Output the (x, y) coordinate of the center of the cell containing the given text.  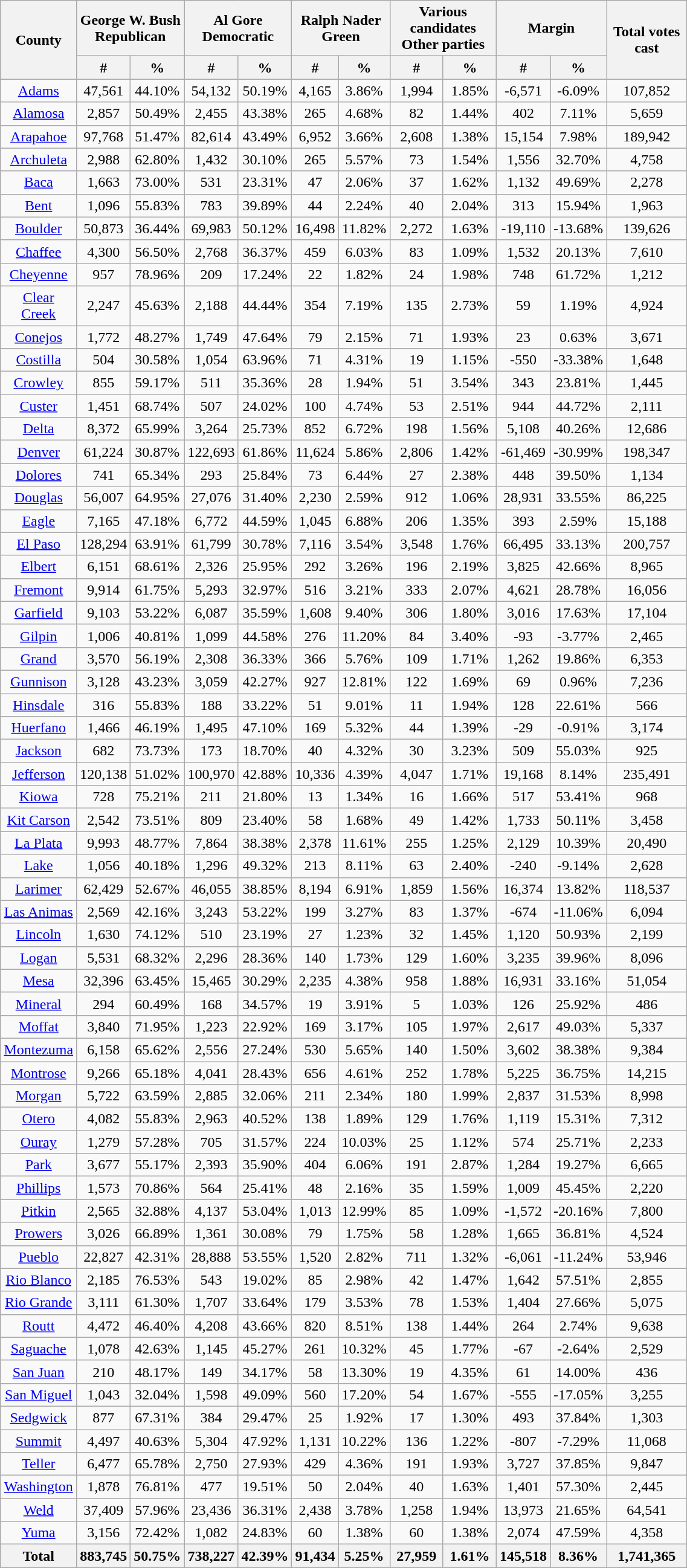
852 (315, 429)
4,924 (647, 306)
1,054 (211, 360)
1,212 (647, 274)
1,099 (211, 636)
32.70% (579, 160)
15.94% (579, 205)
145,518 (523, 1556)
23,436 (211, 1510)
2,988 (104, 160)
14,215 (647, 1073)
1.85% (469, 91)
1,663 (104, 182)
82,614 (211, 137)
3,026 (104, 1234)
36.33% (265, 659)
2,199 (647, 935)
9.40% (364, 613)
73.00% (157, 182)
198 (416, 429)
5,337 (647, 1027)
62.80% (157, 160)
36.75% (579, 1073)
-33.38% (579, 360)
25.73% (265, 429)
1.89% (364, 1119)
Gilpin (39, 636)
Chaffee (39, 251)
2,378 (315, 843)
2,438 (315, 1510)
1,772 (104, 337)
118,537 (647, 889)
29.47% (265, 1418)
1,145 (211, 1349)
4.61% (364, 1073)
1.66% (469, 797)
4,758 (647, 160)
206 (416, 521)
30.78% (265, 544)
56,007 (104, 498)
4.39% (364, 774)
292 (315, 567)
126 (523, 1004)
2,220 (647, 1188)
Moffat (39, 1027)
-7.29% (579, 1441)
60.49% (157, 1004)
25.95% (265, 567)
313 (523, 205)
50,873 (104, 228)
-550 (523, 360)
1,258 (416, 1510)
61.86% (265, 452)
1,608 (315, 613)
70.86% (157, 1188)
2,806 (416, 452)
294 (104, 1004)
705 (211, 1142)
40.63% (157, 1441)
3,570 (104, 659)
4.32% (364, 751)
1.30% (469, 1418)
63.96% (265, 360)
1,006 (104, 636)
2,608 (416, 137)
21.80% (265, 797)
Sedgwick (39, 1418)
3.23% (469, 751)
711 (416, 1257)
Various candidatesOther parties (443, 28)
2.15% (364, 337)
925 (647, 751)
3.91% (364, 1004)
1.53% (469, 1303)
32 (416, 935)
6,087 (211, 613)
50 (315, 1487)
Phillips (39, 1188)
2.40% (469, 866)
2,185 (104, 1280)
24.02% (265, 406)
Fremont (39, 590)
42 (416, 1280)
5.65% (364, 1050)
Boulder (39, 228)
128 (523, 705)
72.42% (157, 1533)
25.41% (265, 1188)
2,278 (647, 182)
43.38% (265, 114)
-555 (523, 1395)
34.57% (265, 1004)
252 (416, 1073)
30.08% (265, 1234)
Kiowa (39, 797)
33.22% (265, 705)
1.22% (469, 1441)
135 (416, 306)
1,132 (523, 182)
46.40% (157, 1326)
3,458 (647, 820)
1.50% (469, 1050)
4,358 (647, 1533)
64.95% (157, 498)
100,970 (211, 774)
6,665 (647, 1165)
11 (416, 705)
-17.05% (579, 1395)
47,561 (104, 91)
820 (315, 1326)
1.92% (364, 1418)
2,233 (647, 1142)
3,174 (647, 728)
23 (523, 337)
48.27% (157, 337)
188 (211, 705)
531 (211, 182)
84 (416, 636)
39.89% (265, 205)
23.19% (265, 935)
28.78% (579, 590)
366 (315, 659)
9,638 (647, 1326)
1,361 (211, 1234)
560 (315, 1395)
5.25% (364, 1556)
883,745 (104, 1556)
436 (647, 1372)
Saguache (39, 1349)
44.10% (157, 91)
38.85% (265, 889)
402 (523, 114)
1,466 (104, 728)
-0.91% (579, 728)
31.53% (579, 1096)
62,429 (104, 889)
2,230 (315, 498)
57.96% (157, 1510)
855 (104, 383)
30.87% (157, 452)
43.66% (265, 1326)
927 (315, 682)
39.96% (579, 958)
23.31% (265, 182)
120,138 (104, 774)
180 (416, 1096)
2,617 (523, 1027)
2,129 (523, 843)
19.27% (579, 1165)
75.21% (157, 797)
35.59% (265, 613)
22.61% (579, 705)
31.57% (265, 1142)
574 (523, 1142)
Grand (39, 659)
-29 (523, 728)
3,727 (523, 1464)
53.41% (579, 797)
1.25% (469, 843)
65.18% (157, 1073)
1.98% (469, 274)
4.31% (364, 360)
50.75% (157, 1556)
9,847 (647, 1464)
566 (647, 705)
384 (211, 1418)
1.68% (364, 820)
-807 (523, 1441)
Custer (39, 406)
Kit Carson (39, 820)
67.31% (157, 1418)
61.75% (157, 590)
3.78% (364, 1510)
1,056 (104, 866)
2.51% (469, 406)
3,602 (523, 1050)
20,490 (647, 843)
149 (211, 1372)
5.76% (364, 659)
36.44% (157, 228)
4,041 (211, 1073)
19.86% (579, 659)
2,628 (647, 866)
32,396 (104, 981)
4,524 (647, 1234)
36.37% (265, 251)
1.45% (469, 935)
3.17% (364, 1027)
30.29% (265, 981)
12.81% (364, 682)
3,059 (211, 682)
1,401 (523, 1487)
6,151 (104, 567)
122 (416, 682)
50.49% (157, 114)
68.74% (157, 406)
1,878 (104, 1487)
1,733 (523, 820)
1,556 (523, 160)
Teller (39, 1464)
504 (104, 360)
16,931 (523, 981)
210 (104, 1372)
136 (416, 1441)
12.99% (364, 1211)
53 (416, 406)
1.35% (469, 521)
6,094 (647, 912)
46,055 (211, 889)
28 (315, 383)
1.61% (469, 1556)
61.30% (157, 1303)
40.52% (265, 1119)
2.74% (579, 1326)
7.98% (579, 137)
13.82% (579, 889)
530 (315, 1050)
11.82% (364, 228)
2.38% (469, 475)
1,043 (104, 1395)
224 (315, 1142)
1,741,365 (647, 1556)
47.10% (265, 728)
3,825 (523, 567)
30 (416, 751)
2,111 (647, 406)
63.59% (157, 1096)
9.01% (364, 705)
-2.64% (579, 1349)
71.95% (157, 1027)
-20.16% (579, 1211)
3.53% (364, 1303)
2,768 (211, 251)
37 (416, 182)
42.88% (265, 774)
8,096 (647, 958)
86,225 (647, 498)
82 (416, 114)
Bent (39, 205)
486 (647, 1004)
Total (39, 1556)
51,054 (647, 981)
El Paso (39, 544)
7,116 (315, 544)
19.51% (265, 1487)
1,532 (523, 251)
Ouray (39, 1142)
Gunnison (39, 682)
24.83% (265, 1533)
Logan (39, 958)
2,963 (211, 1119)
6,158 (104, 1050)
1.80% (469, 613)
748 (523, 274)
0.96% (579, 682)
-11.06% (579, 912)
Cheyenne (39, 274)
2,542 (104, 820)
Crowley (39, 383)
19.02% (265, 1280)
128,294 (104, 544)
168 (211, 1004)
1,096 (104, 205)
10.03% (364, 1142)
3,840 (104, 1027)
45.45% (579, 1188)
49.32% (265, 866)
97,768 (104, 137)
877 (104, 1418)
3,264 (211, 429)
Pueblo (39, 1257)
35 (416, 1188)
1,573 (104, 1188)
1,859 (416, 889)
County (39, 40)
73.51% (157, 820)
48.77% (157, 843)
33.55% (579, 498)
42.66% (579, 567)
48 (315, 1188)
-6.09% (579, 91)
Las Animas (39, 912)
17 (416, 1418)
11.61% (364, 843)
12,686 (647, 429)
8.11% (364, 866)
27.66% (579, 1303)
63 (416, 866)
4,472 (104, 1326)
7,864 (211, 843)
944 (523, 406)
69 (523, 682)
32.04% (157, 1395)
1,495 (211, 728)
7.11% (579, 114)
1,119 (523, 1119)
28.36% (265, 958)
-3.77% (579, 636)
7,610 (647, 251)
51.02% (157, 774)
-11.24% (579, 1257)
10.22% (364, 1441)
39.50% (579, 475)
105 (416, 1027)
8.14% (579, 774)
Margin (551, 28)
27,076 (211, 498)
543 (211, 1280)
4.35% (469, 1372)
2,326 (211, 567)
59.17% (157, 383)
4,208 (211, 1326)
64,541 (647, 1510)
179 (315, 1303)
53,946 (647, 1257)
2.07% (469, 590)
33.64% (265, 1303)
5,075 (647, 1303)
50.19% (265, 91)
0.63% (579, 337)
4,082 (104, 1119)
78 (416, 1303)
13.30% (364, 1372)
1,707 (211, 1303)
Dolores (39, 475)
56.19% (157, 659)
Al GoreDemocratic (238, 28)
2,885 (211, 1096)
1,749 (211, 337)
517 (523, 797)
10.39% (579, 843)
173 (211, 751)
6.06% (364, 1165)
2,235 (315, 981)
209 (211, 274)
28,888 (211, 1257)
Denver (39, 452)
57.30% (579, 1487)
25.92% (579, 1004)
32.97% (265, 590)
4,300 (104, 251)
San Juan (39, 1372)
65.34% (157, 475)
Prowers (39, 1234)
7,800 (647, 1211)
32.88% (157, 1211)
27,959 (416, 1556)
49.09% (265, 1395)
1,134 (647, 475)
Montezuma (39, 1050)
2,569 (104, 912)
Total votes cast (647, 40)
42.63% (157, 1349)
44.59% (265, 521)
43.23% (157, 682)
4,165 (315, 91)
Rio Grande (39, 1303)
5,293 (211, 590)
2.82% (364, 1257)
510 (211, 935)
37,409 (104, 1510)
122,693 (211, 452)
-19,110 (523, 228)
213 (315, 866)
11,624 (315, 452)
45.27% (265, 1349)
36.31% (265, 1510)
429 (315, 1464)
15,465 (211, 981)
-13.68% (579, 228)
18.70% (265, 751)
36.81% (579, 1234)
1,598 (211, 1395)
17.20% (364, 1395)
8,965 (647, 567)
3,128 (104, 682)
47.64% (265, 337)
-6,571 (523, 91)
196 (416, 567)
8,998 (647, 1096)
57.28% (157, 1142)
728 (104, 797)
76.53% (157, 1280)
Archuleta (39, 160)
656 (315, 1073)
61,799 (211, 544)
3.27% (364, 912)
1.73% (364, 958)
45 (416, 1349)
61.72% (579, 274)
Washington (39, 1487)
Jefferson (39, 774)
4.74% (364, 406)
3,243 (211, 912)
2.19% (469, 567)
1.15% (469, 360)
23.40% (265, 820)
56.50% (157, 251)
4.68% (364, 114)
2,556 (211, 1050)
34.17% (265, 1372)
5.57% (364, 160)
5,304 (211, 1441)
48.17% (157, 1372)
47.92% (265, 1441)
-30.99% (579, 452)
6,477 (104, 1464)
2,074 (523, 1533)
306 (416, 613)
343 (523, 383)
6.03% (364, 251)
3,671 (647, 337)
Lake (39, 866)
1.69% (469, 682)
65.99% (157, 429)
4,047 (416, 774)
1,131 (315, 1441)
17.63% (579, 613)
20.13% (579, 251)
1,303 (647, 1418)
2,455 (211, 114)
51.47% (157, 137)
448 (523, 475)
2,296 (211, 958)
189,942 (647, 137)
3,111 (104, 1303)
Lincoln (39, 935)
738,227 (211, 1556)
33.16% (579, 981)
Conejos (39, 337)
6,353 (647, 659)
Montrose (39, 1073)
2.34% (364, 1096)
49.69% (579, 182)
1,648 (647, 360)
354 (315, 306)
235,491 (647, 774)
1.39% (469, 728)
1,432 (211, 160)
6,772 (211, 521)
2.73% (469, 306)
George W. BushRepublican (131, 28)
61,224 (104, 452)
1,404 (523, 1303)
63.45% (157, 981)
393 (523, 521)
-67 (523, 1349)
1,963 (647, 205)
5,531 (104, 958)
2,272 (416, 228)
2.16% (364, 1188)
2.06% (364, 182)
Morgan (39, 1096)
4,621 (523, 590)
1.59% (469, 1188)
Routt (39, 1326)
5,108 (523, 429)
24 (416, 274)
3,548 (416, 544)
16,056 (647, 590)
59 (523, 306)
9,103 (104, 613)
5.32% (364, 728)
27.93% (265, 1464)
3.26% (364, 567)
3.21% (364, 590)
16 (416, 797)
Alamosa (39, 114)
32.06% (265, 1096)
404 (315, 1165)
42.39% (265, 1556)
28.43% (265, 1073)
Mineral (39, 1004)
14.00% (579, 1372)
Mesa (39, 981)
15.31% (579, 1119)
1.03% (469, 1004)
1.32% (469, 1257)
3,255 (647, 1395)
25.84% (265, 475)
52.67% (157, 889)
54,132 (211, 91)
50.93% (579, 935)
42.16% (157, 912)
107,852 (647, 91)
333 (416, 590)
1,262 (523, 659)
50.12% (265, 228)
2,465 (647, 636)
30.58% (157, 360)
3.66% (364, 137)
Garfield (39, 613)
459 (315, 251)
1,296 (211, 866)
91,434 (315, 1556)
35.90% (265, 1165)
7,312 (647, 1119)
13,973 (523, 1510)
4,137 (211, 1211)
1,665 (523, 1234)
2,445 (647, 1487)
Baca (39, 182)
3.86% (364, 91)
35.36% (265, 383)
37.85% (579, 1464)
78.96% (157, 274)
66.89% (157, 1234)
2,750 (211, 1464)
276 (315, 636)
1.62% (469, 182)
-9.14% (579, 866)
264 (523, 1326)
Yuma (39, 1533)
Huerfano (39, 728)
16,374 (523, 889)
957 (104, 274)
66,495 (523, 544)
13 (315, 797)
-240 (523, 866)
6.44% (364, 475)
1.88% (469, 981)
8.51% (364, 1326)
255 (416, 843)
46.19% (157, 728)
Larimer (39, 889)
Hinsdale (39, 705)
1.78% (469, 1073)
564 (211, 1188)
199 (315, 912)
76.81% (157, 1487)
16,498 (315, 228)
Costilla (39, 360)
68.61% (157, 567)
1,994 (416, 91)
1,520 (315, 1257)
1.28% (469, 1234)
1.60% (469, 958)
22 (315, 274)
7,236 (647, 682)
-1,572 (523, 1211)
40.18% (157, 866)
100 (315, 406)
2,393 (211, 1165)
316 (104, 705)
49 (416, 820)
9,914 (104, 590)
8,194 (315, 889)
47.59% (579, 1533)
49.03% (579, 1027)
1,013 (315, 1211)
2,855 (647, 1280)
22,827 (104, 1257)
1.06% (469, 498)
1,445 (647, 383)
-674 (523, 912)
Adams (39, 91)
509 (523, 751)
9,266 (104, 1073)
493 (523, 1418)
15,188 (647, 521)
3,677 (104, 1165)
1.34% (364, 797)
1.47% (469, 1280)
2,247 (104, 306)
33.13% (579, 544)
1.37% (469, 912)
-93 (523, 636)
19,168 (523, 774)
40.81% (157, 636)
Delta (39, 429)
2.24% (364, 205)
17,104 (647, 613)
65.78% (157, 1464)
50.11% (579, 820)
1,630 (104, 935)
1,082 (211, 1533)
55.17% (157, 1165)
6,952 (315, 137)
Weld (39, 1510)
2,837 (523, 1096)
2,188 (211, 306)
37.84% (579, 1418)
1,451 (104, 406)
7.19% (364, 306)
53.04% (265, 1211)
3,235 (523, 958)
68.32% (157, 958)
1.97% (469, 1027)
3.40% (469, 636)
74.12% (157, 935)
San Miguel (39, 1395)
44.58% (265, 636)
-6,061 (523, 1257)
968 (647, 797)
Arapahoe (39, 137)
1,045 (315, 521)
4,497 (104, 1441)
27.24% (265, 1050)
912 (416, 498)
42.31% (157, 1257)
7,165 (104, 521)
8,372 (104, 429)
44.44% (265, 306)
11.20% (364, 636)
5 (416, 1004)
28,931 (523, 498)
2,857 (104, 114)
30.10% (265, 160)
Douglas (39, 498)
3,156 (104, 1533)
200,757 (647, 544)
10.32% (364, 1349)
809 (211, 820)
783 (211, 205)
Rio Blanco (39, 1280)
1.19% (579, 306)
261 (315, 1349)
9,993 (104, 843)
5,659 (647, 114)
109 (416, 659)
47.18% (157, 521)
4.38% (364, 981)
53.55% (265, 1257)
Otero (39, 1119)
-61,469 (523, 452)
Ralph NaderGreen (341, 28)
Clear Creek (39, 306)
2,565 (104, 1211)
9,384 (647, 1050)
1,009 (523, 1188)
1,642 (523, 1280)
1.75% (364, 1234)
25.71% (579, 1142)
507 (211, 406)
31.40% (265, 498)
477 (211, 1487)
57.51% (579, 1280)
1,284 (523, 1165)
Eagle (39, 521)
1.82% (364, 274)
45.63% (157, 306)
2.98% (364, 1280)
1,279 (104, 1142)
516 (315, 590)
61 (523, 1372)
198,347 (647, 452)
741 (104, 475)
23.81% (579, 383)
63.91% (157, 544)
511 (211, 383)
1,120 (523, 935)
55.03% (579, 751)
1.23% (364, 935)
2,529 (647, 1349)
5,722 (104, 1096)
10,336 (315, 774)
1,078 (104, 1349)
8.36% (579, 1556)
11,068 (647, 1441)
Pitkin (39, 1211)
21.65% (579, 1510)
Jackson (39, 751)
682 (104, 751)
2.87% (469, 1165)
15,154 (523, 137)
73.73% (157, 751)
1,223 (211, 1027)
2,308 (211, 659)
1.99% (469, 1096)
4.36% (364, 1464)
3,016 (523, 613)
1.54% (469, 160)
Elbert (39, 567)
6.88% (364, 521)
293 (211, 475)
139,626 (647, 228)
65.62% (157, 1050)
6.72% (364, 429)
17.24% (265, 274)
1.77% (469, 1349)
43.49% (265, 137)
1.12% (469, 1142)
Park (39, 1165)
69,983 (211, 228)
La Plata (39, 843)
5.86% (364, 452)
5,225 (523, 1073)
22.92% (265, 1027)
47 (315, 182)
6.91% (364, 889)
958 (416, 981)
44.72% (579, 406)
1.67% (469, 1395)
Summit (39, 1441)
54 (416, 1395)
40.26% (579, 429)
42.27% (265, 682)
